From the cell containing the given text, extract its center point as [x, y] coordinate. 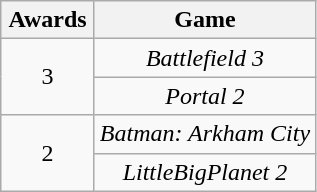
2 [48, 153]
Awards [48, 20]
Batman: Arkham City [204, 134]
3 [48, 77]
Battlefield 3 [204, 58]
LittleBigPlanet 2 [204, 172]
Game [204, 20]
Portal 2 [204, 96]
